Find where the given text appears and provide that cell's center as (x, y) coordinate. 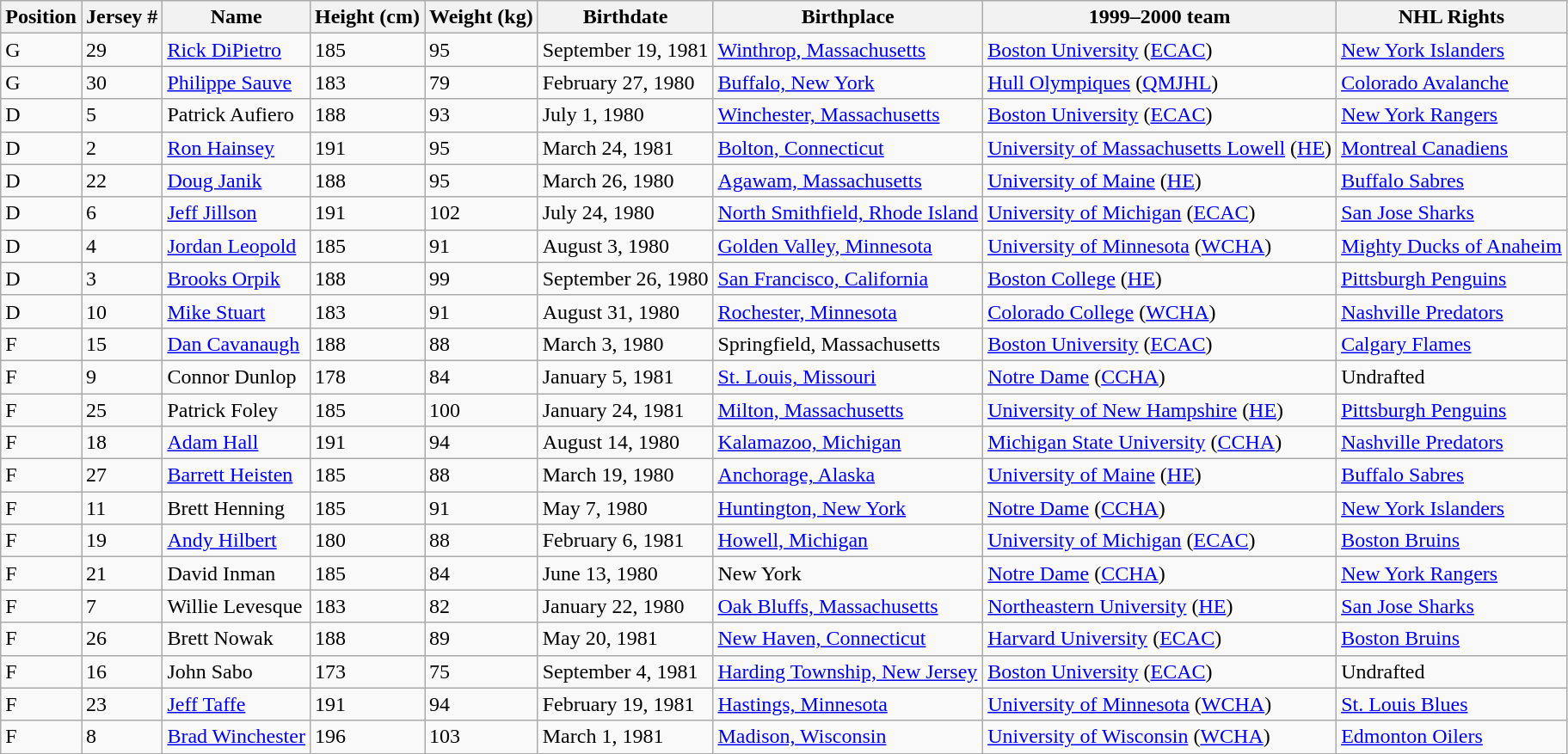
March 19, 1980 (625, 475)
February 6, 1981 (625, 541)
75 (482, 671)
Patrick Aufiero (237, 115)
Michigan State University (CCHA) (1159, 443)
30 (121, 83)
99 (482, 279)
Barrett Heisten (237, 475)
Madison, Wisconsin (848, 737)
Colorado College (WCHA) (1159, 311)
82 (482, 606)
Patrick Foley (237, 410)
180 (366, 541)
79 (482, 83)
University of Massachusetts Lowell (HE) (1159, 148)
Brett Henning (237, 508)
St. Louis, Missouri (848, 377)
Brooks Orpik (237, 279)
22 (121, 181)
Weight (kg) (482, 17)
103 (482, 737)
January 5, 1981 (625, 377)
August 14, 1980 (625, 443)
178 (366, 377)
Oak Bluffs, Massachusetts (848, 606)
16 (121, 671)
Rick DiPietro (237, 50)
Philippe Sauve (237, 83)
11 (121, 508)
Winthrop, Massachusetts (848, 50)
Connor Dunlop (237, 377)
26 (121, 639)
102 (482, 213)
Harvard University (ECAC) (1159, 639)
May 7, 1980 (625, 508)
Doug Janik (237, 181)
John Sabo (237, 671)
Anchorage, Alaska (848, 475)
18 (121, 443)
2 (121, 148)
Birthdate (625, 17)
29 (121, 50)
Huntington, New York (848, 508)
25 (121, 410)
January 24, 1981 (625, 410)
93 (482, 115)
New York (848, 573)
March 26, 1980 (625, 181)
173 (366, 671)
Agawam, Massachusetts (848, 181)
Calgary Flames (1452, 344)
Edmonton Oilers (1452, 737)
6 (121, 213)
Golden Valley, Minnesota (848, 246)
7 (121, 606)
21 (121, 573)
Willie Levesque (237, 606)
Adam Hall (237, 443)
196 (366, 737)
Jersey # (121, 17)
Brad Winchester (237, 737)
Montreal Canadiens (1452, 148)
University of New Hampshire (HE) (1159, 410)
February 19, 1981 (625, 704)
3 (121, 279)
Mighty Ducks of Anaheim (1452, 246)
1999–2000 team (1159, 17)
Birthplace (848, 17)
August 3, 1980 (625, 246)
15 (121, 344)
September 4, 1981 (625, 671)
Ron Hainsey (237, 148)
Harding Township, New Jersey (848, 671)
Brett Nowak (237, 639)
February 27, 1980 (625, 83)
9 (121, 377)
Boston College (HE) (1159, 279)
Kalamazoo, Michigan (848, 443)
September 26, 1980 (625, 279)
Winchester, Massachusetts (848, 115)
June 13, 1980 (625, 573)
Jeff Jillson (237, 213)
July 1, 1980 (625, 115)
Hull Olympiques (QMJHL) (1159, 83)
Buffalo, New York (848, 83)
NHL Rights (1452, 17)
March 3, 1980 (625, 344)
Springfield, Massachusetts (848, 344)
San Francisco, California (848, 279)
27 (121, 475)
North Smithfield, Rhode Island (848, 213)
Jeff Taffe (237, 704)
Mike Stuart (237, 311)
Name (237, 17)
Andy Hilbert (237, 541)
August 31, 1980 (625, 311)
July 24, 1980 (625, 213)
January 22, 1980 (625, 606)
23 (121, 704)
Position (41, 17)
19 (121, 541)
David Inman (237, 573)
10 (121, 311)
Howell, Michigan (848, 541)
Jordan Leopold (237, 246)
Height (cm) (366, 17)
University of Wisconsin (WCHA) (1159, 737)
4 (121, 246)
Milton, Massachusetts (848, 410)
100 (482, 410)
8 (121, 737)
St. Louis Blues (1452, 704)
Hastings, Minnesota (848, 704)
March 24, 1981 (625, 148)
5 (121, 115)
Rochester, Minnesota (848, 311)
September 19, 1981 (625, 50)
Dan Cavanaugh (237, 344)
March 1, 1981 (625, 737)
New Haven, Connecticut (848, 639)
Northeastern University (HE) (1159, 606)
89 (482, 639)
May 20, 1981 (625, 639)
Bolton, Connecticut (848, 148)
Colorado Avalanche (1452, 83)
